Locate the cell with the specified text and output its (x, y) center coordinate. 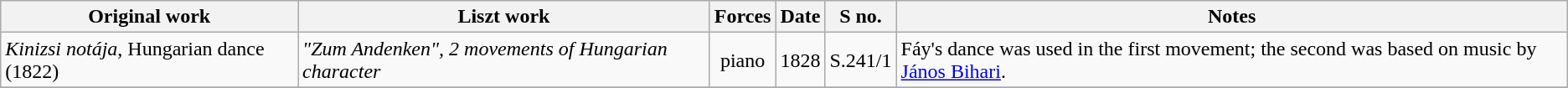
Kinizsi notája, Hungarian dance (1822) (149, 60)
Liszt work (504, 17)
"Zum Andenken", 2 movements of Hungarian character (504, 60)
Date (801, 17)
1828 (801, 60)
Fáy's dance was used in the first movement; the second was based on music by János Bihari. (1231, 60)
piano (742, 60)
Original work (149, 17)
Forces (742, 17)
Notes (1231, 17)
S.241/1 (861, 60)
S no. (861, 17)
